Determine the [x, y] coordinate at the center of the cell enclosing the given text.  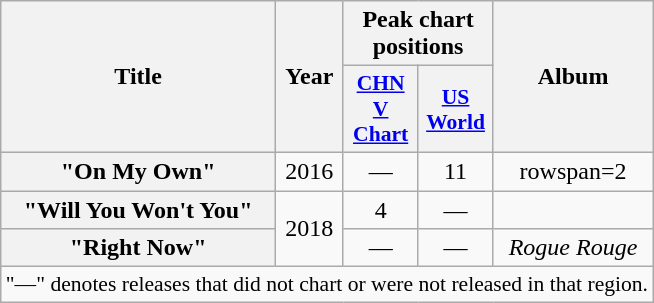
Album [573, 77]
CHN V Chart [380, 110]
Peak chart positions [418, 34]
"Will You Won't You" [138, 209]
"On My Own" [138, 171]
Title [138, 77]
Year [310, 77]
rowspan=2 [573, 171]
4 [380, 209]
"Right Now" [138, 248]
2016 [310, 171]
USWorld [456, 110]
2018 [310, 228]
Rogue Rouge [573, 248]
"—" denotes releases that did not chart or were not released in that region. [327, 285]
11 [456, 171]
